Provide the (x, y) coordinate of the cell's center where the given text is located.  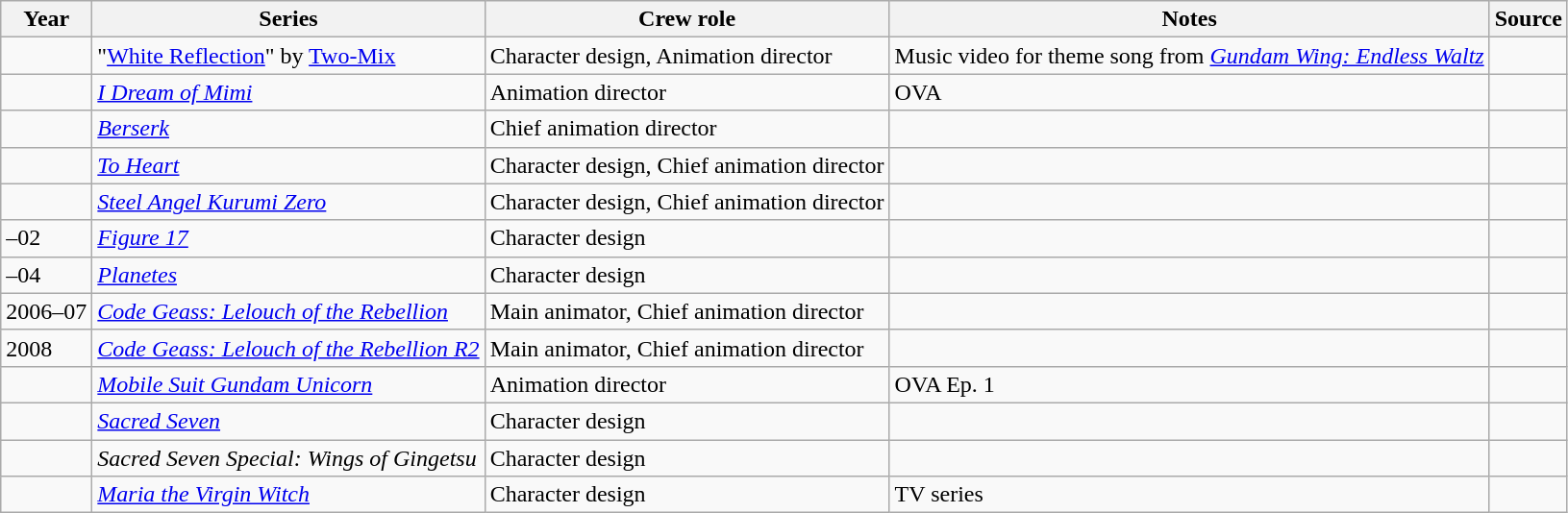
Source (1529, 19)
Sacred Seven Special: Wings of Gingetsu (288, 458)
Mobile Suit Gundam Unicorn (288, 384)
Year (46, 19)
Code Geass: Lelouch of the Rebellion R2 (288, 348)
TV series (1189, 495)
Figure 17 (288, 238)
OVA (1189, 92)
Notes (1189, 19)
Code Geass: Lelouch of the Rebellion (288, 311)
Berserk (288, 129)
To Heart (288, 165)
Planetes (288, 275)
Crew role (686, 19)
Character design, Animation director (686, 56)
Sacred Seven (288, 421)
–02 (46, 238)
Chief animation director (686, 129)
OVA Ep. 1 (1189, 384)
"White Reflection" by Two-Mix (288, 56)
Maria the Virgin Witch (288, 495)
Music video for theme song from Gundam Wing: Endless Waltz (1189, 56)
2006–07 (46, 311)
–04 (46, 275)
Series (288, 19)
2008 (46, 348)
I Dream of Mimi (288, 92)
Steel Angel Kurumi Zero (288, 202)
